Capture the cell that displays the provided text and extract its [X, Y] central coordinate. 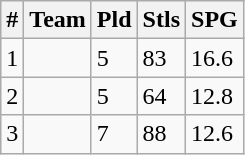
# [12, 20]
12.6 [215, 134]
1 [12, 58]
2 [12, 96]
Stls [161, 20]
SPG [215, 20]
Pld [114, 20]
88 [161, 134]
3 [12, 134]
83 [161, 58]
7 [114, 134]
16.6 [215, 58]
Team [58, 20]
64 [161, 96]
12.8 [215, 96]
